Locate the cell with the specified text and output its [x, y] center coordinate. 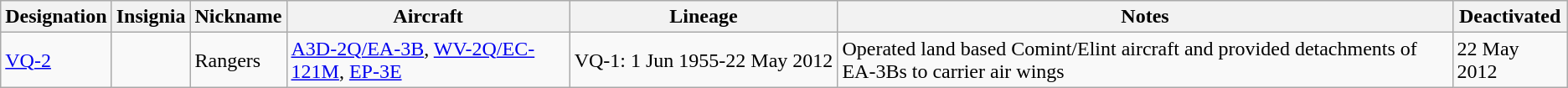
Deactivated [1509, 17]
A3D-2Q/EA-3B, WV-2Q/EC-121M, EP-3E [428, 60]
Designation [56, 17]
Aircraft [428, 17]
Operated land based Comint/Elint aircraft and provided detachments of EA-3Bs to carrier air wings [1145, 60]
Lineage [704, 17]
22 May 2012 [1509, 60]
Nickname [238, 17]
VQ-1: 1 Jun 1955-22 May 2012 [704, 60]
Insignia [151, 17]
VQ-2 [56, 60]
Notes [1145, 17]
Rangers [238, 60]
